Capture the cell that displays the provided text and extract its (X, Y) central coordinate. 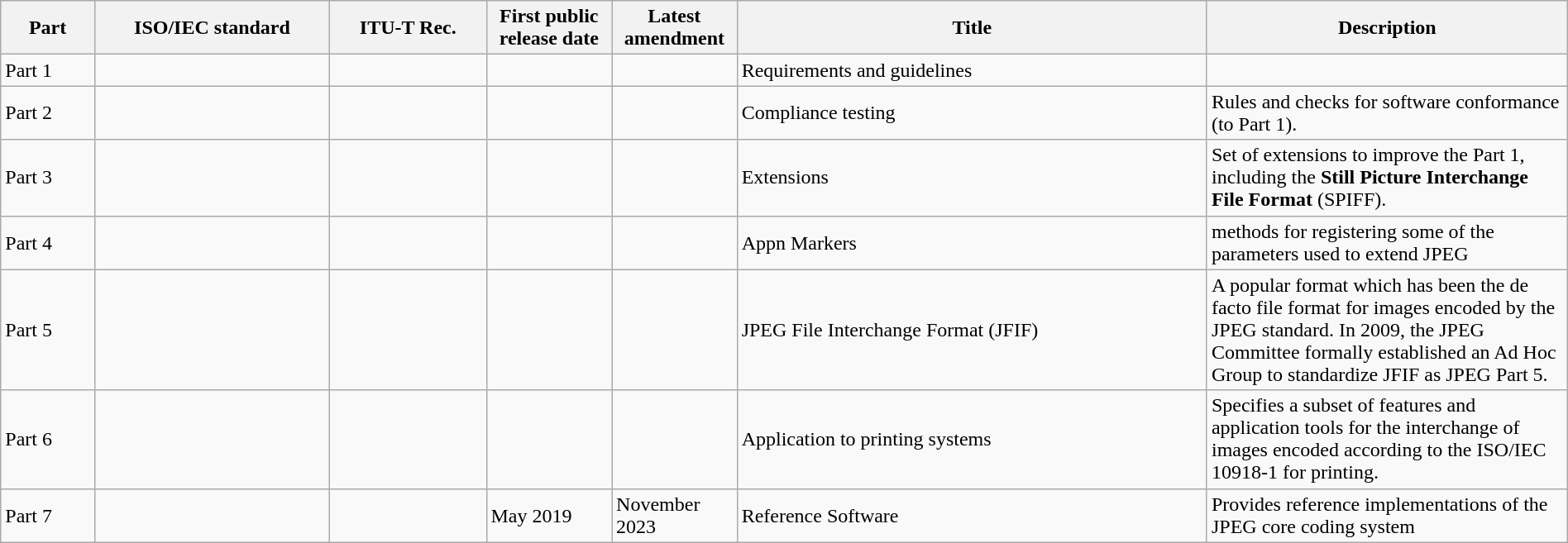
First public release date (549, 28)
ITU-T Rec. (409, 28)
Description (1387, 28)
ISO/IEC standard (212, 28)
November 2023 (675, 516)
Appn Markers (972, 243)
Latest amendment (675, 28)
Part 2 (48, 112)
Requirements and guidelines (972, 70)
methods for registering some of the parameters used to extend JPEG (1387, 243)
Title (972, 28)
Compliance testing (972, 112)
Part (48, 28)
Application to printing systems (972, 440)
Part 7 (48, 516)
Specifies a subset of features and application tools for the interchange of images encoded according to the ISO/IEC 10918-1 for printing. (1387, 440)
Part 3 (48, 178)
Part 6 (48, 440)
JPEG File Interchange Format (JFIF) (972, 330)
Rules and checks for software conformance (to Part 1). (1387, 112)
Reference Software (972, 516)
Extensions (972, 178)
Part 4 (48, 243)
Part 5 (48, 330)
Set of extensions to improve the Part 1, including the Still Picture Interchange File Format (SPIFF). (1387, 178)
Part 1 (48, 70)
Provides reference implementations of the JPEG core coding system (1387, 516)
May 2019 (549, 516)
